From the cell containing the given text, extract its center point as (X, Y) coordinate. 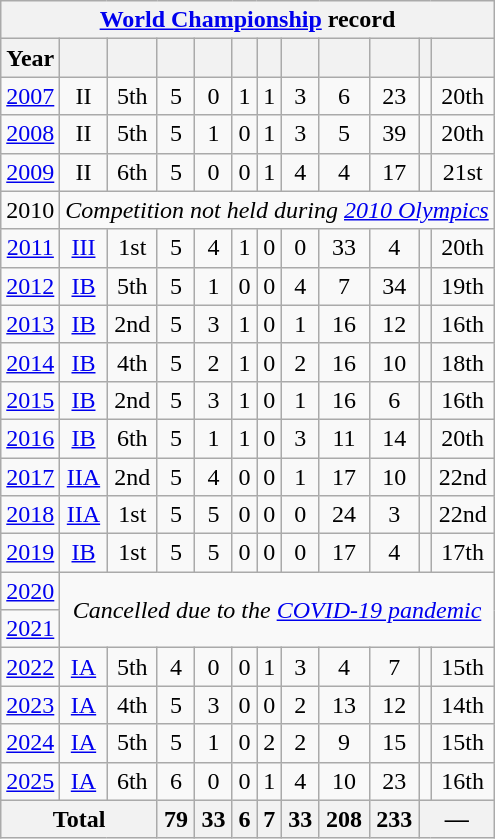
2012 (30, 286)
11 (344, 438)
19th (462, 286)
2023 (30, 705)
2019 (30, 553)
39 (394, 134)
2021 (30, 629)
2018 (30, 515)
2016 (30, 438)
21st (462, 172)
Competition not held during 2010 Olympics (277, 210)
13 (344, 705)
Total (80, 819)
2022 (30, 667)
2008 (30, 134)
14th (462, 705)
World Championship record (248, 20)
17th (462, 553)
14 (394, 438)
18th (462, 362)
2017 (30, 477)
2025 (30, 781)
2013 (30, 324)
Year (30, 58)
2020 (30, 591)
9 (344, 743)
2024 (30, 743)
34 (394, 286)
24 (344, 515)
2015 (30, 400)
208 (344, 819)
2009 (30, 172)
2011 (30, 248)
2014 (30, 362)
2010 (30, 210)
79 (176, 819)
— (456, 819)
233 (394, 819)
15 (394, 743)
2007 (30, 96)
Cancelled due to the COVID-19 pandemic (277, 610)
III (84, 248)
